Output the [X, Y] coordinate of the center of the cell containing the given text.  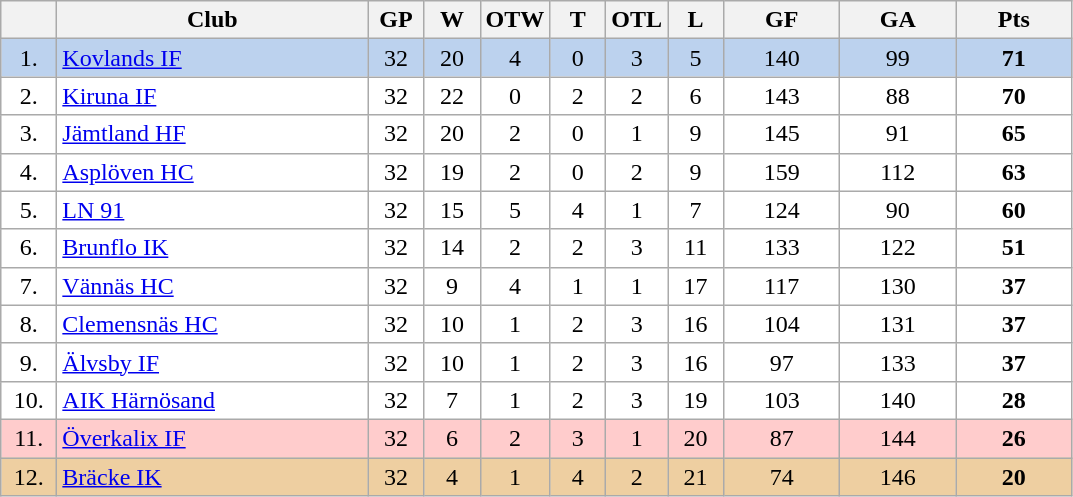
GP [396, 20]
91 [898, 134]
5. [29, 210]
22 [452, 96]
11 [696, 248]
60 [1014, 210]
130 [898, 286]
GA [898, 20]
14 [452, 248]
Kiruna IF [212, 96]
159 [782, 172]
Överkalix IF [212, 438]
AIK Härnösand [212, 400]
7. [29, 286]
3. [29, 134]
Asplöven HC [212, 172]
28 [1014, 400]
131 [898, 324]
15 [452, 210]
4. [29, 172]
Brunflo IK [212, 248]
10. [29, 400]
8. [29, 324]
104 [782, 324]
90 [898, 210]
71 [1014, 58]
21 [696, 477]
122 [898, 248]
74 [782, 477]
1. [29, 58]
87 [782, 438]
145 [782, 134]
146 [898, 477]
11. [29, 438]
17 [696, 286]
6. [29, 248]
OTL [637, 20]
88 [898, 96]
12. [29, 477]
Kovlands IF [212, 58]
Club [212, 20]
103 [782, 400]
117 [782, 286]
2. [29, 96]
99 [898, 58]
LN 91 [212, 210]
97 [782, 362]
Pts [1014, 20]
T [578, 20]
63 [1014, 172]
51 [1014, 248]
70 [1014, 96]
W [452, 20]
GF [782, 20]
144 [898, 438]
Bräcke IK [212, 477]
Vännäs HC [212, 286]
OTW [515, 20]
Clemensnäs HC [212, 324]
143 [782, 96]
Jämtland HF [212, 134]
L [696, 20]
65 [1014, 134]
Älvsby IF [212, 362]
112 [898, 172]
9. [29, 362]
124 [782, 210]
26 [1014, 438]
